Pinpoint the cell where the given text exists, returning its (X, Y) midpoint coordinate. 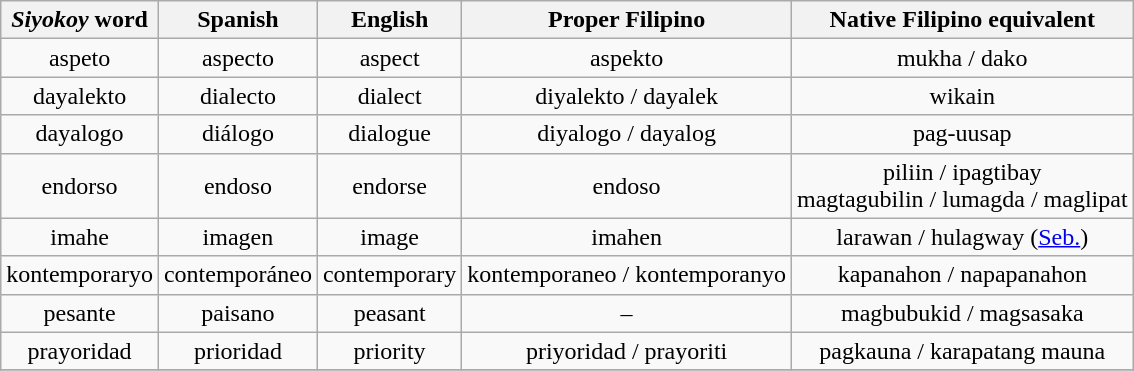
paisano (238, 313)
kapanahon / napapanahon (962, 275)
Native Filipino equivalent (962, 20)
Siyokoy word (80, 20)
endorse (389, 186)
English (389, 20)
dayalogo (80, 134)
kontemporaryo (80, 275)
prayoridad (80, 351)
imahen (627, 237)
Spanish (238, 20)
Proper Filipino (627, 20)
– (627, 313)
diyalogo / dayalog (627, 134)
priyoridad / prayoriti (627, 351)
diyalekto / dayalek (627, 96)
wikain (962, 96)
pesante (80, 313)
aspeto (80, 58)
priority (389, 351)
aspecto (238, 58)
prioridad (238, 351)
kontemporaneo / kontemporanyo (627, 275)
imahe (80, 237)
diálogo (238, 134)
aspect (389, 58)
dayalekto (80, 96)
pag-uusap (962, 134)
dialect (389, 96)
image (389, 237)
dialogue (389, 134)
aspekto (627, 58)
imagen (238, 237)
piliin / ipagtibaymagtagubilin / lumagda / maglipat (962, 186)
larawan / hulagway (Seb.) (962, 237)
endorso (80, 186)
contemporary (389, 275)
peasant (389, 313)
dialecto (238, 96)
contemporáneo (238, 275)
magbubukid / magsasaka (962, 313)
mukha / dako (962, 58)
pagkauna / karapatang mauna (962, 351)
